Capture the cell that displays the provided text and extract its (x, y) central coordinate. 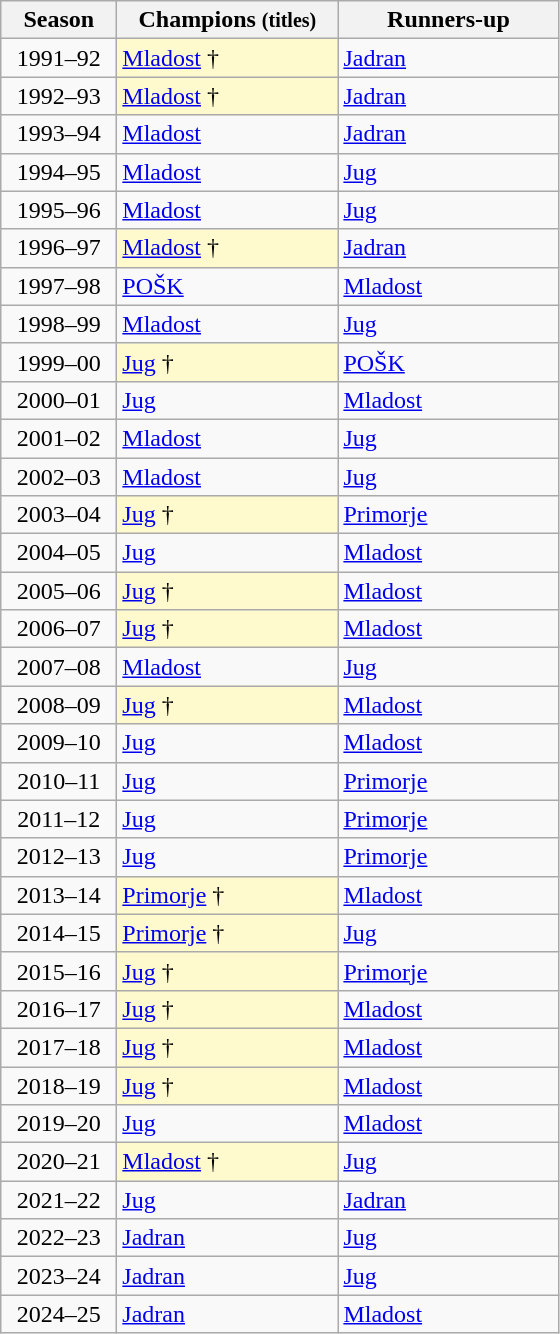
1998–99 (59, 324)
2000–01 (59, 400)
2015–16 (59, 971)
2010–11 (59, 781)
2018–19 (59, 1085)
2019–20 (59, 1124)
1996–97 (59, 248)
2006–07 (59, 629)
2011–12 (59, 819)
Runners-up (448, 20)
Season (59, 20)
2020–21 (59, 1162)
Champions (titles) (228, 20)
1997–98 (59, 286)
2013–14 (59, 895)
2016–17 (59, 1009)
2017–18 (59, 1047)
2001–02 (59, 438)
2009–10 (59, 743)
2005–06 (59, 591)
2012–13 (59, 857)
1994–95 (59, 172)
2004–05 (59, 553)
2014–15 (59, 933)
2002–03 (59, 477)
1999–00 (59, 362)
2021–22 (59, 1200)
1992–93 (59, 96)
2007–08 (59, 667)
1995–96 (59, 210)
2024–25 (59, 1314)
2003–04 (59, 515)
2008–09 (59, 705)
1993–94 (59, 134)
2023–24 (59, 1276)
2022–23 (59, 1238)
1991–92 (59, 58)
